Output the (x, y) coordinate of the center of the cell containing the given text.  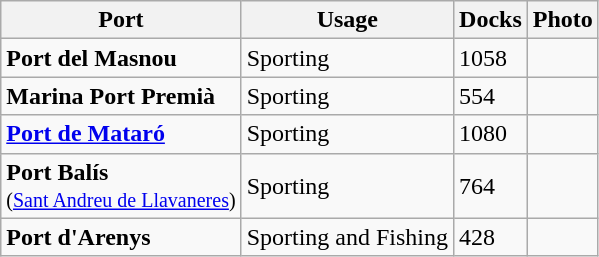
764 (491, 186)
Port de Mataró (121, 134)
428 (491, 237)
1058 (491, 58)
Port Balís(Sant Andreu de Llavaneres) (121, 186)
1080 (491, 134)
Port del Masnou (121, 58)
Sporting and Fishing (347, 237)
Port (121, 20)
Usage (347, 20)
Docks (491, 20)
Photo (562, 20)
Marina Port Premià (121, 96)
554 (491, 96)
Port d'Arenys (121, 237)
